Search for the cell housing the specified text and yield its [x, y] center coordinate. 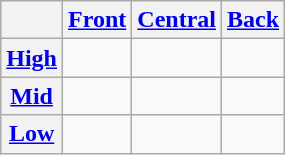
Mid [32, 96]
Central [177, 20]
High [32, 58]
Low [32, 134]
Back [254, 20]
Front [98, 20]
